Scan for the cell matching the given text and deliver its (X, Y) coordinate at center. 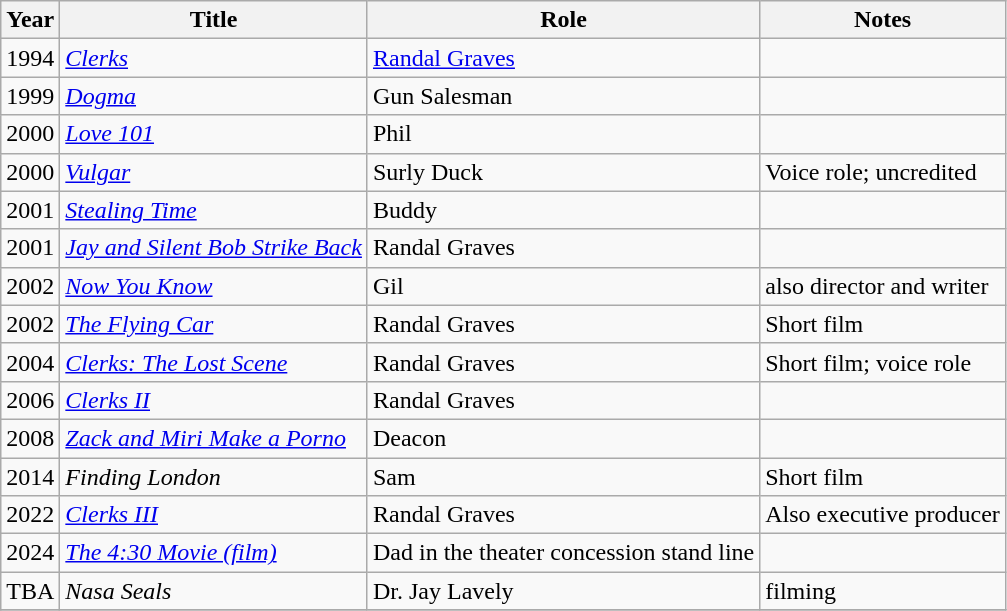
2006 (30, 400)
Jay and Silent Bob Strike Back (214, 248)
Deacon (563, 438)
Buddy (563, 210)
Short film; voice role (883, 362)
Clerks: The Lost Scene (214, 362)
Gun Salesman (563, 96)
The 4:30 Movie (film) (214, 553)
Phil (563, 134)
Dr. Jay Lavely (563, 591)
Surly Duck (563, 172)
Year (30, 20)
Gil (563, 286)
Sam (563, 477)
filming (883, 591)
Now You Know (214, 286)
Zack and Miri Make a Porno (214, 438)
2014 (30, 477)
Nasa Seals (214, 591)
also director and writer (883, 286)
Dad in the theater concession stand line (563, 553)
Also executive producer (883, 515)
Stealing Time (214, 210)
1994 (30, 58)
2008 (30, 438)
2024 (30, 553)
Title (214, 20)
Role (563, 20)
Clerks (214, 58)
Vulgar (214, 172)
Finding London (214, 477)
Love 101 (214, 134)
TBA (30, 591)
Clerks II (214, 400)
Clerks III (214, 515)
Dogma (214, 96)
Voice role; uncredited (883, 172)
2022 (30, 515)
1999 (30, 96)
2004 (30, 362)
Notes (883, 20)
The Flying Car (214, 324)
